Find where the given text appears and provide that cell's center as (x, y) coordinate. 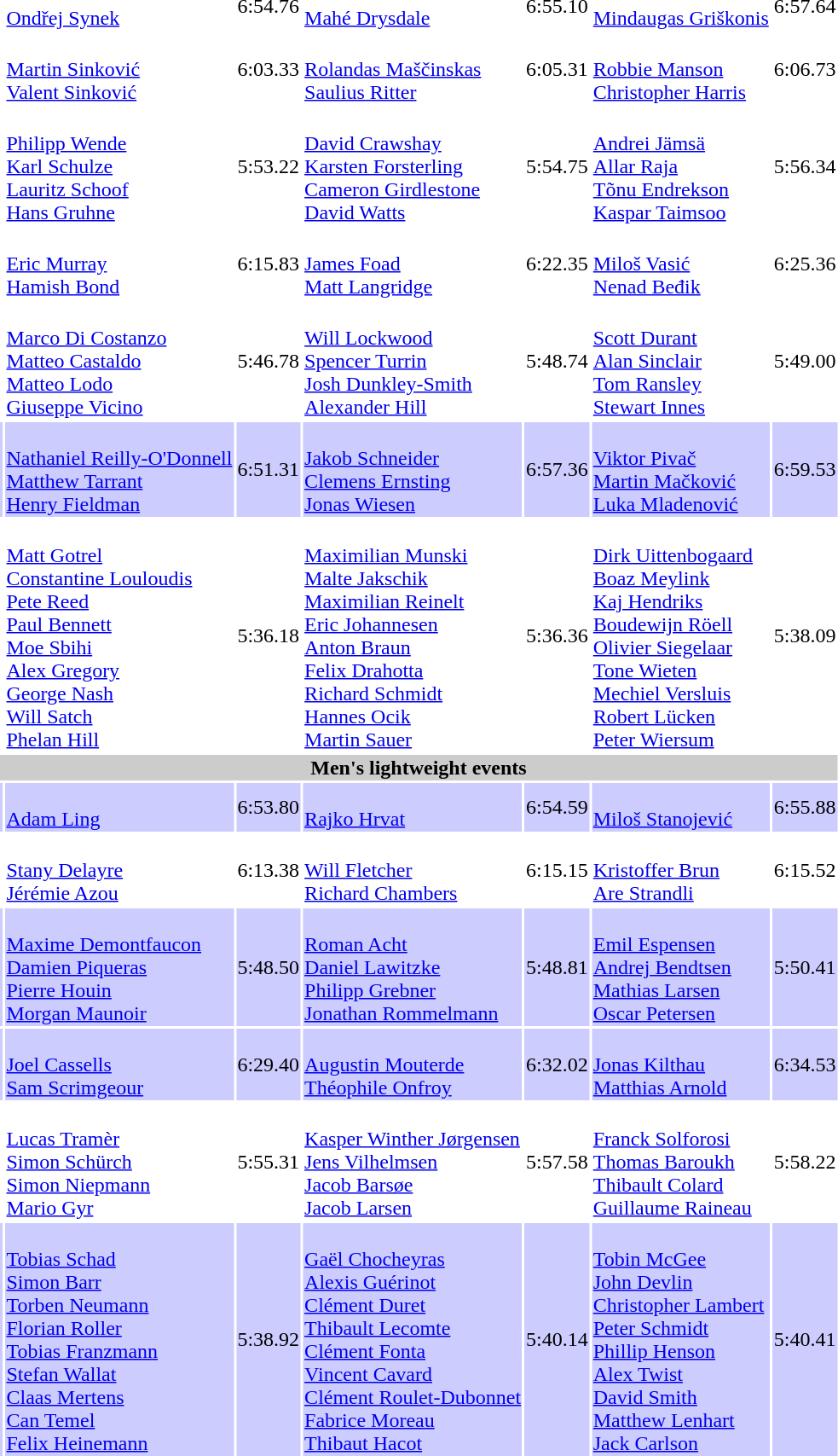
Scott DurantAlan SinclairTom RansleyStewart Innes (680, 361)
5:57.58 (558, 1162)
Andrei JämsäAllar RajaTõnu EndreksonKaspar Taimsoo (680, 166)
David CrawshayKarsten ForsterlingCameron GirdlestoneDavid Watts (413, 166)
6:25.36 (805, 264)
6:05.31 (558, 69)
5:36.18 (269, 636)
Tobias SchadSimon BarrTorben NeumannFlorian RollerTobias FranzmannStefan WallatClaas MertensCan TemelFelix Heinemann (119, 1339)
6:51.31 (269, 469)
Kristoffer BrunAre Strandli (680, 870)
5:54.75 (558, 166)
5:36.36 (558, 636)
5:53.22 (269, 166)
Dirk UittenbogaardBoaz MeylinkKaj HendriksBoudewijn RöellOlivier SiegelaarTone WietenMechiel VersluisRobert LückenPeter Wiersum (680, 636)
James FoadMatt Langridge (413, 264)
6:34.53 (805, 1064)
5:56.34 (805, 166)
Maximilian MunskiMalte JakschikMaximilian ReineltEric JohannesenAnton BraunFelix DrahottaRichard SchmidtHannes OcikMartin Sauer (413, 636)
5:40.14 (558, 1339)
5:49.00 (805, 361)
6:32.02 (558, 1064)
6:22.35 (558, 264)
Stany DelayreJérémie Azou (119, 870)
Will LockwoodSpencer TurrinJosh Dunkley-SmithAlexander Hill (413, 361)
Rajko Hrvat (413, 807)
Viktor PivačMartin MačkovićLuka Mladenović (680, 469)
Robbie MansonChristopher Harris (680, 69)
5:48.81 (558, 967)
6:29.40 (269, 1064)
5:48.74 (558, 361)
6:03.33 (269, 69)
6:15.15 (558, 870)
Marco Di CostanzoMatteo CastaldoMatteo LodoGiuseppe Vicino (119, 361)
Eric MurrayHamish Bond (119, 264)
Joel CassellsSam Scrimgeour (119, 1064)
6:59.53 (805, 469)
5:40.41 (805, 1339)
Jakob SchneiderClemens ErnstingJonas Wiesen (413, 469)
Matt GotrelConstantine LouloudisPete ReedPaul BennettMoe SbihiAlex GregoryGeorge NashWill SatchPhelan Hill (119, 636)
6:15.52 (805, 870)
Miloš Stanojević (680, 807)
Lucas TramèrSimon SchürchSimon NiepmannMario Gyr (119, 1162)
5:58.22 (805, 1162)
Emil EspensenAndrej BendtsenMathias LarsenOscar Petersen (680, 967)
5:46.78 (269, 361)
6:57.36 (558, 469)
5:38.09 (805, 636)
5:50.41 (805, 967)
Kasper Winther JørgensenJens VilhelmsenJacob BarsøeJacob Larsen (413, 1162)
5:48.50 (269, 967)
Nathaniel Reilly-O'DonnellMatthew TarrantHenry Fieldman (119, 469)
Jonas KilthauMatthias Arnold (680, 1064)
Gaël ChocheyrasAlexis GuérinotClément DuretThibault LecomteClément FontaVincent CavardClément Roulet-DubonnetFabrice MoreauThibaut Hacot (413, 1339)
Will FletcherRichard Chambers (413, 870)
Men's lightweight events (419, 768)
6:13.38 (269, 870)
Augustin MouterdeThéophile Onfroy (413, 1064)
Rolandas MaščinskasSaulius Ritter (413, 69)
6:54.59 (558, 807)
5:38.92 (269, 1339)
Martin SinkovićValent Sinković (119, 69)
Roman AchtDaniel LawitzkePhilipp GrebnerJonathan Rommelmann (413, 967)
Adam Ling (119, 807)
Miloš VasićNenad Beđik (680, 264)
Franck SolforosiThomas BaroukhThibault ColardGuillaume Raineau (680, 1162)
6:15.83 (269, 264)
Maxime DemontfauconDamien PiquerasPierre HouinMorgan Maunoir (119, 967)
6:06.73 (805, 69)
5:55.31 (269, 1162)
6:53.80 (269, 807)
6:55.88 (805, 807)
Tobin McGeeJohn DevlinChristopher LambertPeter SchmidtPhillip HensonAlex TwistDavid SmithMatthew LenhartJack Carlson (680, 1339)
Philipp WendeKarl SchulzeLauritz SchoofHans Gruhne (119, 166)
